For the text-containing cell, return its midpoint in [X, Y] coordinate format. 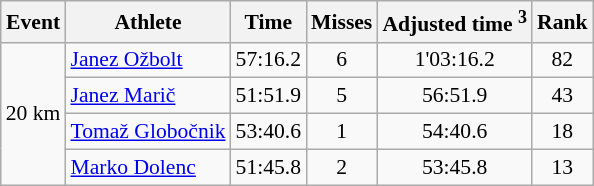
Janez Marič [148, 96]
Marko Dolenc [148, 167]
Rank [562, 22]
51:45.8 [268, 167]
53:45.8 [454, 167]
2 [342, 167]
56:51.9 [454, 96]
1 [342, 132]
6 [342, 60]
Janez Ožbolt [148, 60]
Misses [342, 22]
51:51.9 [268, 96]
53:40.6 [268, 132]
54:40.6 [454, 132]
82 [562, 60]
Time [268, 22]
Tomaž Globočnik [148, 132]
13 [562, 167]
57:16.2 [268, 60]
1'03:16.2 [454, 60]
Athlete [148, 22]
20 km [34, 113]
5 [342, 96]
43 [562, 96]
18 [562, 132]
Event [34, 22]
Adjusted time 3 [454, 22]
